Search for the cell housing the specified text and yield its (x, y) center coordinate. 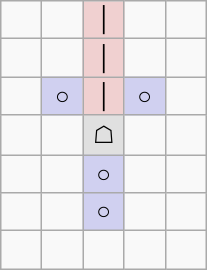
☖ (104, 135)
